Extract the [x, y] coordinate from the center of the cell holding the provided text.  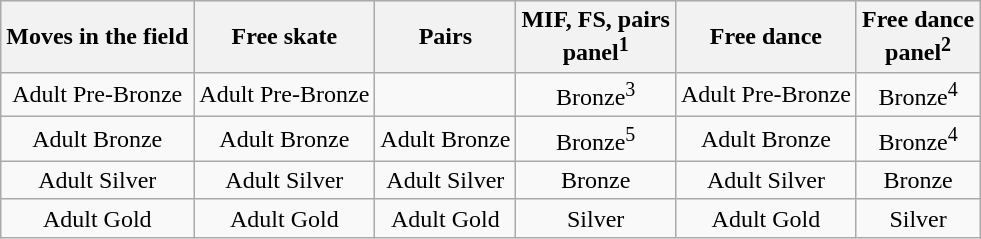
Bronze5 [596, 140]
Moves in the field [98, 37]
Free dance [766, 37]
Free skate [284, 37]
Free dancepanel2 [918, 37]
Bronze3 [596, 94]
Pairs [446, 37]
MIF, FS, pairspanel1 [596, 37]
